Provide the [x, y] coordinate of the cell's center where the given text is located.  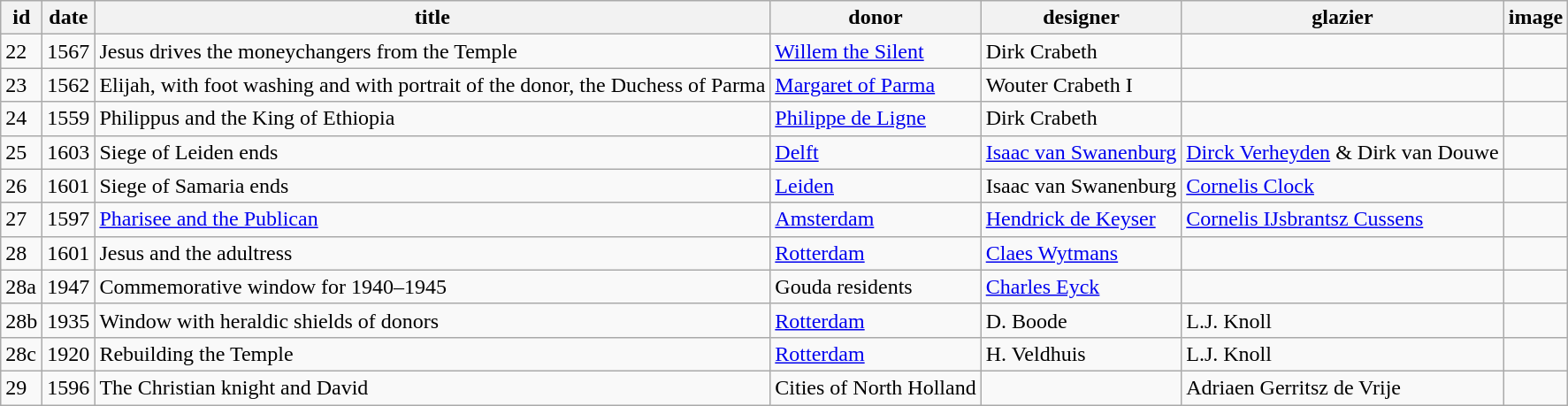
Adriaen Gerritsz de Vrije [1342, 387]
28c [21, 354]
Amsterdam [876, 219]
id [21, 18]
Siege of Leiden ends [432, 152]
Charles Eyck [1081, 287]
25 [21, 152]
title [432, 18]
Willem the Silent [876, 51]
Commemorative window for 1940–1945 [432, 287]
Dirck Verheyden & Dirk van Douwe [1342, 152]
designer [1081, 18]
27 [21, 219]
22 [21, 51]
Wouter Crabeth I [1081, 85]
28b [21, 320]
Philippe de Ligne [876, 119]
Jesus and the adultress [432, 253]
date [69, 18]
Gouda residents [876, 287]
29 [21, 387]
1597 [69, 219]
1567 [69, 51]
28 [21, 253]
Claes Wytmans [1081, 253]
23 [21, 85]
glazier [1342, 18]
28a [21, 287]
Delft [876, 152]
1935 [69, 320]
Rebuilding the Temple [432, 354]
1947 [69, 287]
donor [876, 18]
image [1535, 18]
1559 [69, 119]
24 [21, 119]
Hendrick de Keyser [1081, 219]
1920 [69, 354]
The Christian knight and David [432, 387]
H. Veldhuis [1081, 354]
Philippus and the King of Ethiopia [432, 119]
Leiden [876, 186]
Jesus drives the moneychangers from the Temple [432, 51]
Pharisee and the Publican [432, 219]
26 [21, 186]
Margaret of Parma [876, 85]
1562 [69, 85]
Cornelis IJsbrantsz Cussens [1342, 219]
1603 [69, 152]
1596 [69, 387]
Window with heraldic shields of donors [432, 320]
Cities of North Holland [876, 387]
Siege of Samaria ends [432, 186]
Elijah, with foot washing and with portrait of the donor, the Duchess of Parma [432, 85]
Cornelis Clock [1342, 186]
D. Boode [1081, 320]
